Locate the cell with the specified text and output its [x, y] center coordinate. 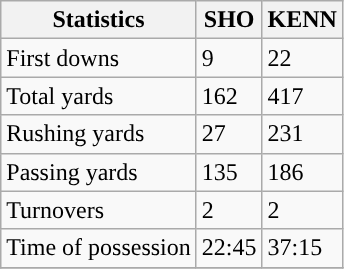
Rushing yards [99, 134]
37:15 [302, 248]
417 [302, 96]
27 [229, 134]
SHO [229, 20]
22:45 [229, 248]
135 [229, 172]
Turnovers [99, 210]
Total yards [99, 96]
9 [229, 58]
Passing yards [99, 172]
231 [302, 134]
22 [302, 58]
162 [229, 96]
First downs [99, 58]
Statistics [99, 20]
186 [302, 172]
KENN [302, 20]
Time of possession [99, 248]
